Locate the cell with the specified text and output its [x, y] center coordinate. 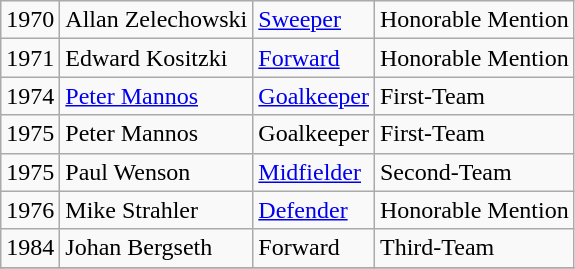
1970 [30, 20]
Mike Strahler [156, 210]
Second-Team [474, 172]
1974 [30, 96]
1971 [30, 58]
Midfielder [314, 172]
Paul Wenson [156, 172]
Allan Zelechowski [156, 20]
1984 [30, 248]
Sweeper [314, 20]
Johan Bergseth [156, 248]
Third-Team [474, 248]
Defender [314, 210]
1976 [30, 210]
Edward Kositzki [156, 58]
